Extract the (X, Y) coordinate from the center of the cell holding the provided text.  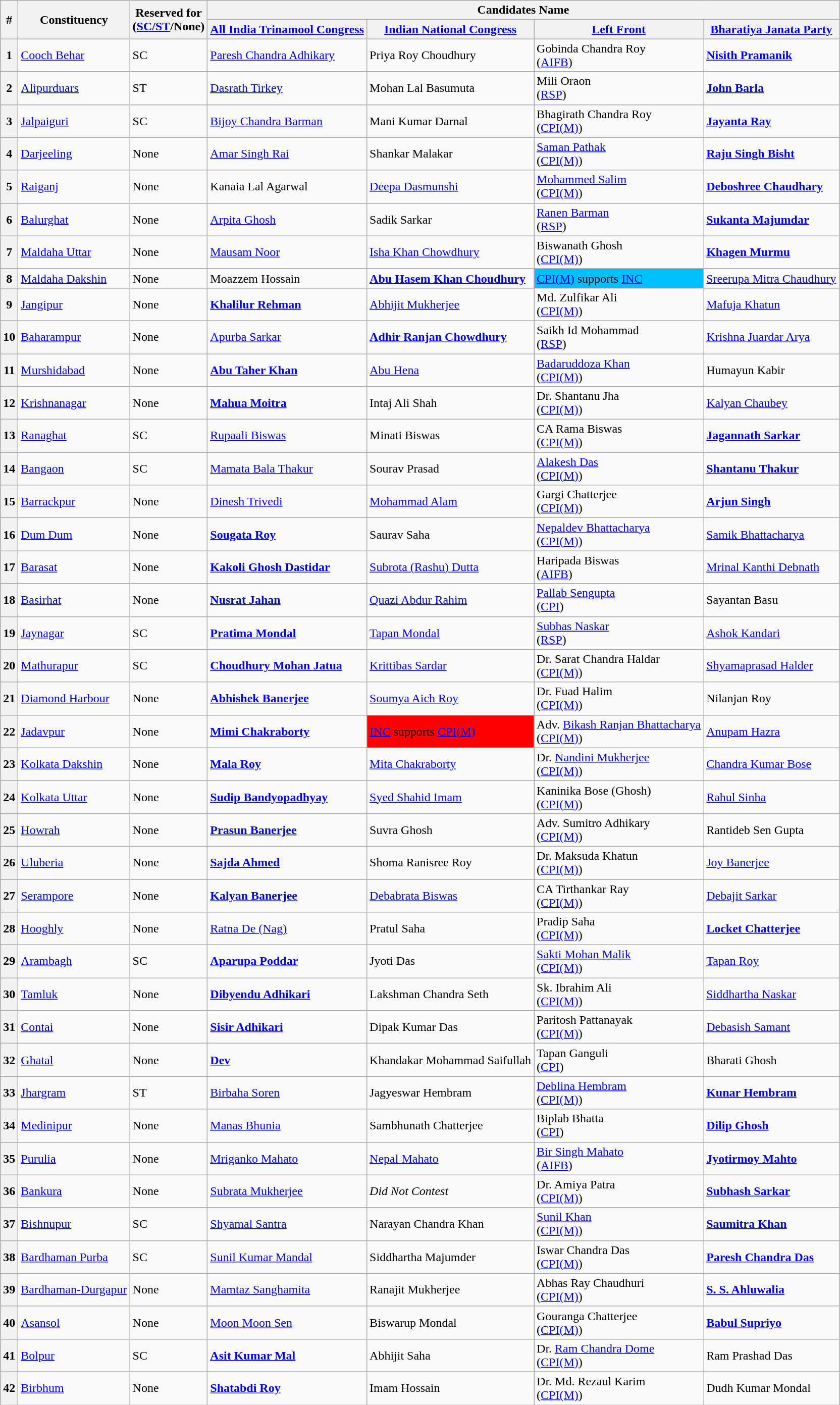
Pratima Mondal (287, 633)
Chandra Kumar Bose (771, 764)
Minati Biswas (450, 436)
35 (9, 1158)
Shantanu Thakur (771, 469)
Shoma Ranisree Roy (450, 862)
Biplab Bhatta(CPI) (619, 1126)
Serampore (74, 896)
9 (9, 304)
Abhishek Banerjee (287, 699)
Samik Bhattacharya (771, 534)
Adv. Sumitro Adhikary(CPI(M)) (619, 830)
Khandakar Mohammad Saifullah (450, 1060)
# (9, 20)
Amar Singh Rai (287, 153)
19 (9, 633)
23 (9, 764)
7 (9, 252)
1 (9, 56)
Iswar Chandra Das(CPI(M)) (619, 1257)
Dr. Shantanu Jha(CPI(M)) (619, 403)
Left Front (619, 29)
Barasat (74, 567)
Bankura (74, 1191)
13 (9, 436)
Constituency (74, 20)
Sukanta Majumdar (771, 219)
Debabrata Biswas (450, 896)
CA Tirthankar Ray(CPI(M)) (619, 896)
Saman Pathak(CPI(M)) (619, 153)
26 (9, 862)
2 (9, 88)
14 (9, 469)
Kunar Hembram (771, 1092)
Sk. Ibrahim Ali(CPI(M)) (619, 995)
Candidates Name (523, 10)
Nepal Mahato (450, 1158)
Sourav Prasad (450, 469)
Cooch Behar (74, 56)
33 (9, 1092)
Sayantan Basu (771, 600)
Dr. Nandini Mukherjee(CPI(M)) (619, 764)
Dev (287, 1060)
Jadavpur (74, 731)
Indian National Congress (450, 29)
Mahua Moitra (287, 403)
Subrota (Rashu) Dutta (450, 567)
Babul Supriyo (771, 1323)
Sadik Sarkar (450, 219)
Mausam Noor (287, 252)
Alipurduars (74, 88)
Mrinal Kanthi Debnath (771, 567)
Mathurapur (74, 665)
Saurav Saha (450, 534)
Locket Chatterjee (771, 929)
Jyotirmoy Mahto (771, 1158)
Sougata Roy (287, 534)
S. S. Ahluwalia (771, 1289)
Sunil Kumar Mandal (287, 1257)
41 (9, 1355)
Intaj Ali Shah (450, 403)
Bishnupur (74, 1224)
Soumya Aich Roy (450, 699)
Jyoti Das (450, 961)
6 (9, 219)
Subhas Naskar(RSP) (619, 633)
Jhargram (74, 1092)
Siddhartha Majumder (450, 1257)
Tamluk (74, 995)
39 (9, 1289)
Jaynagar (74, 633)
Ranaghat (74, 436)
Bolpur (74, 1355)
Mili Oraon(RSP) (619, 88)
Manas Bhunia (287, 1126)
Dr. Fuad Halim(CPI(M)) (619, 699)
Contai (74, 1027)
Jalpaiguri (74, 121)
Dibyendu Adhikari (287, 995)
Howrah (74, 830)
Dr. Maksuda Khatun(CPI(M)) (619, 862)
Gouranga Chatterjee(CPI(M)) (619, 1323)
Raiganj (74, 187)
34 (9, 1126)
Bharatiya Janata Party (771, 29)
Kanaia Lal Agarwal (287, 187)
31 (9, 1027)
Subhash Sarkar (771, 1191)
30 (9, 995)
Mita Chakraborty (450, 764)
Raju Singh Bisht (771, 153)
Deblina Hembram(CPI(M)) (619, 1092)
CPI(M) supports INC (619, 278)
Mimi Chakraborty (287, 731)
Dr. Sarat Chandra Haldar(CPI(M)) (619, 665)
Hooghly (74, 929)
CA Rama Biswas(CPI(M)) (619, 436)
Bardhaman-Durgapur (74, 1289)
Purulia (74, 1158)
John Barla (771, 88)
Jagyeswar Hembram (450, 1092)
Anupam Hazra (771, 731)
Nepaldev Bhattacharya(CPI(M)) (619, 534)
Maldaha Uttar (74, 252)
Lakshman Chandra Seth (450, 995)
Sajda Ahmed (287, 862)
Krishnanagar (74, 403)
Maldaha Dakshin (74, 278)
Jangipur (74, 304)
12 (9, 403)
Arpita Ghosh (287, 219)
Nilanjan Roy (771, 699)
Barrackpur (74, 502)
Dilip Ghosh (771, 1126)
Isha Khan Chowdhury (450, 252)
29 (9, 961)
17 (9, 567)
Aparupa Poddar (287, 961)
21 (9, 699)
38 (9, 1257)
Khagen Murmu (771, 252)
Abu Hena (450, 370)
Baharampur (74, 337)
Quazi Abdur Rahim (450, 600)
Sisir Adhikari (287, 1027)
32 (9, 1060)
Mala Roy (287, 764)
Siddhartha Naskar (771, 995)
Jayanta Ray (771, 121)
Paritosh Pattanayak(CPI(M)) (619, 1027)
Kolkata Uttar (74, 797)
Sreerupa Mitra Chaudhury (771, 278)
10 (9, 337)
36 (9, 1191)
Ghatal (74, 1060)
Sambhunath Chatterjee (450, 1126)
Shankar Malakar (450, 153)
Mamtaz Sanghamita (287, 1289)
Ram Prashad Das (771, 1355)
Bardhaman Purba (74, 1257)
Khalilur Rehman (287, 304)
Sunil Khan(CPI(M)) (619, 1224)
Biswarup Mondal (450, 1323)
Reserved for(SC/ST/None) (169, 20)
Dr. Md. Rezaul Karim(CPI(M)) (619, 1388)
Uluberia (74, 862)
Paresh Chandra Das (771, 1257)
11 (9, 370)
42 (9, 1388)
Rahul Sinha (771, 797)
Paresh Chandra Adhikary (287, 56)
Syed Shahid Imam (450, 797)
Bangaon (74, 469)
Dr. Ram Chandra Dome(CPI(M)) (619, 1355)
24 (9, 797)
Moon Moon Sen (287, 1323)
Tapan Mondal (450, 633)
Asit Kumar Mal (287, 1355)
Krishna Juardar Arya (771, 337)
Kalyan Chaubey (771, 403)
Ranajit Mukherjee (450, 1289)
3 (9, 121)
Shatabdi Roy (287, 1388)
Mohan Lal Basumuta (450, 88)
Ratna De (Nag) (287, 929)
28 (9, 929)
Mamata Bala Thakur (287, 469)
Pratul Saha (450, 929)
Asansol (74, 1323)
Kaninika Bose (Ghosh)(CPI(M)) (619, 797)
Basirhat (74, 600)
Choudhury Mohan Jatua (287, 665)
4 (9, 153)
Abhas Ray Chaudhuri(CPI(M)) (619, 1289)
Gargi Chatterjee(CPI(M)) (619, 502)
Apurba Sarkar (287, 337)
Bharati Ghosh (771, 1060)
Debajit Sarkar (771, 896)
Medinipur (74, 1126)
Did Not Contest (450, 1191)
Tapan Ganguli(CPI) (619, 1060)
Moazzem Hossain (287, 278)
Dudh Kumar Mondal (771, 1388)
All India Trinamool Congress (287, 29)
Mriganko Mahato (287, 1158)
Pallab Sengupta(CPI) (619, 600)
Mohammed Salim(CPI(M)) (619, 187)
Darjeeling (74, 153)
Saumitra Khan (771, 1224)
Sakti Mohan Malik(CPI(M)) (619, 961)
Subrata Mukherjee (287, 1191)
Pradip Saha(CPI(M)) (619, 929)
Prasun Banerjee (287, 830)
Murshidabad (74, 370)
Bir Singh Mahato(AIFB) (619, 1158)
Dasrath Tirkey (287, 88)
Badaruddoza Khan(CPI(M)) (619, 370)
Haripada Biswas(AIFB) (619, 567)
Bijoy Chandra Barman (287, 121)
Imam Hossain (450, 1388)
Ashok Kandari (771, 633)
15 (9, 502)
Kakoli Ghosh Dastidar (287, 567)
Kolkata Dakshin (74, 764)
Md. Zulfikar Ali(CPI(M)) (619, 304)
Humayun Kabir (771, 370)
Krittibas Sardar (450, 665)
Joy Banerjee (771, 862)
20 (9, 665)
Abhijit Saha (450, 1355)
Abhijit Mukherjee (450, 304)
Deepa Dasmunshi (450, 187)
Birbhum (74, 1388)
Mohammad Alam (450, 502)
8 (9, 278)
Dinesh Trivedi (287, 502)
27 (9, 896)
Abu Hasem Khan Choudhury (450, 278)
Narayan Chandra Khan (450, 1224)
37 (9, 1224)
Dipak Kumar Das (450, 1027)
Shyamal Santra (287, 1224)
Bhagirath Chandra Roy(CPI(M)) (619, 121)
Nusrat Jahan (287, 600)
Biswanath Ghosh(CPI(M)) (619, 252)
Tapan Roy (771, 961)
22 (9, 731)
18 (9, 600)
Rupaali Biswas (287, 436)
Kalyan Banerjee (287, 896)
40 (9, 1323)
Dum Dum (74, 534)
Suvra Ghosh (450, 830)
Dr. Amiya Patra(CPI(M)) (619, 1191)
Saikh Id Mohammad(RSP) (619, 337)
Balurghat (74, 219)
Arjun Singh (771, 502)
Nisith Pramanik (771, 56)
Debasish Samant (771, 1027)
Jagannath Sarkar (771, 436)
Adhir Ranjan Chowdhury (450, 337)
Abu Taher Khan (287, 370)
Alakesh Das(CPI(M)) (619, 469)
5 (9, 187)
Priya Roy Choudhury (450, 56)
Shyamaprasad Halder (771, 665)
Mani Kumar Darnal (450, 121)
25 (9, 830)
Ranen Barman(RSP) (619, 219)
INC supports CPI(M) (450, 731)
Diamond Harbour (74, 699)
Birbaha Soren (287, 1092)
Sudip Bandyopadhyay (287, 797)
Gobinda Chandra Roy(AIFB) (619, 56)
Rantideb Sen Gupta (771, 830)
Mafuja Khatun (771, 304)
Deboshree Chaudhary (771, 187)
Arambagh (74, 961)
16 (9, 534)
Adv. Bikash Ranjan Bhattacharya(CPI(M)) (619, 731)
